From the cell containing the given text, extract its center point as (x, y) coordinate. 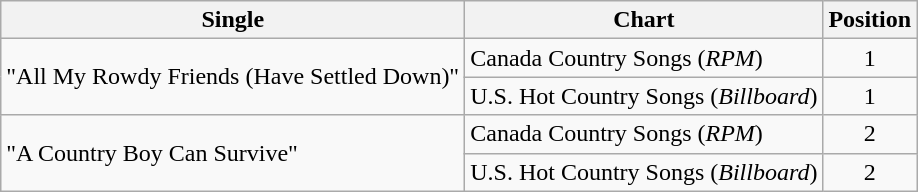
Position (870, 20)
Single (233, 20)
Chart (644, 20)
"A Country Boy Can Survive" (233, 153)
"All My Rowdy Friends (Have Settled Down)" (233, 77)
